Output the [x, y] coordinate of the center of the cell containing the given text.  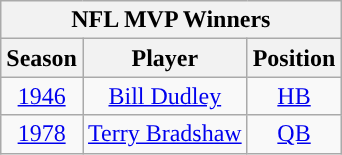
Terry Bradshaw [164, 134]
1946 [42, 96]
Position [294, 58]
Season [42, 58]
HB [294, 96]
Bill Dudley [164, 96]
QB [294, 134]
NFL MVP Winners [171, 20]
1978 [42, 134]
Player [164, 58]
